Pinpoint the cell where the given text exists, returning its (x, y) midpoint coordinate. 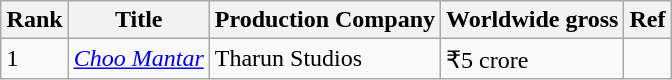
₹5 crore (532, 59)
Title (138, 20)
Tharun Studios (324, 59)
1 (34, 59)
Ref (648, 20)
Choo Mantar (138, 59)
Rank (34, 20)
Worldwide gross (532, 20)
Production Company (324, 20)
